Determine the (x, y) coordinate at the center of the cell enclosing the given text.  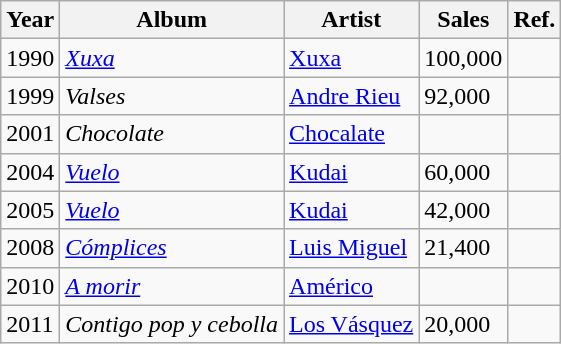
Sales (464, 20)
Américo (352, 286)
Valses (172, 96)
Los Vásquez (352, 324)
2001 (30, 134)
Cómplices (172, 248)
2005 (30, 210)
A morir (172, 286)
20,000 (464, 324)
Ref. (534, 20)
42,000 (464, 210)
2004 (30, 172)
2010 (30, 286)
100,000 (464, 58)
92,000 (464, 96)
Chocalate (352, 134)
Year (30, 20)
Luis Miguel (352, 248)
Chocolate (172, 134)
2011 (30, 324)
1990 (30, 58)
Contigo pop y cebolla (172, 324)
21,400 (464, 248)
Andre Rieu (352, 96)
1999 (30, 96)
Album (172, 20)
Artist (352, 20)
2008 (30, 248)
60,000 (464, 172)
